Determine the [x, y] coordinate at the center of the cell enclosing the given text.  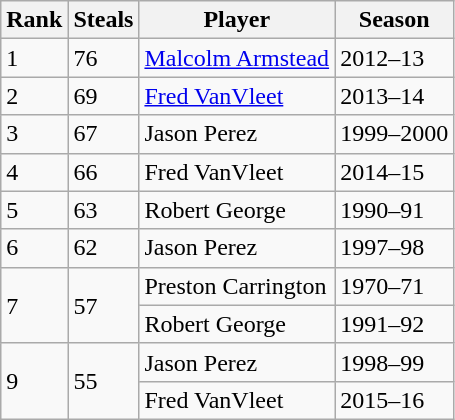
Player [237, 20]
69 [104, 96]
2013–14 [394, 96]
Steals [104, 20]
1 [34, 58]
1991–92 [394, 324]
1970–71 [394, 286]
63 [104, 210]
2014–15 [394, 172]
2015–16 [394, 400]
67 [104, 134]
76 [104, 58]
62 [104, 248]
7 [34, 305]
Rank [34, 20]
55 [104, 381]
Preston Carrington [237, 286]
4 [34, 172]
3 [34, 134]
9 [34, 381]
1990–91 [394, 210]
1998–99 [394, 362]
Season [394, 20]
Malcolm Armstead [237, 58]
1999–2000 [394, 134]
5 [34, 210]
1997–98 [394, 248]
6 [34, 248]
57 [104, 305]
66 [104, 172]
2012–13 [394, 58]
2 [34, 96]
